Provide the [x, y] coordinate of the cell's center where the given text is located.  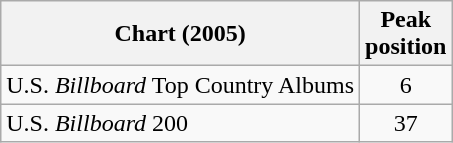
Chart (2005) [180, 34]
6 [406, 85]
37 [406, 123]
U.S. Billboard Top Country Albums [180, 85]
Peakposition [406, 34]
U.S. Billboard 200 [180, 123]
